Capture the cell that displays the provided text and extract its [X, Y] central coordinate. 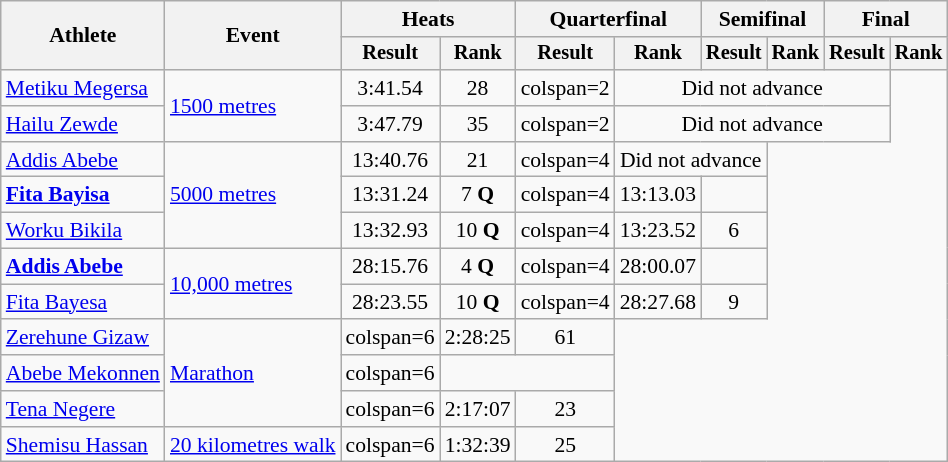
1500 metres [253, 106]
13:23.52 [658, 231]
Fita Bayisa [83, 195]
Final [886, 19]
5000 metres [253, 196]
9 [734, 302]
28:23.55 [390, 302]
2:28:25 [478, 338]
13:13.03 [658, 195]
Abebe Mekonnen [83, 373]
13:32.93 [390, 231]
21 [478, 160]
Fita Bayesa [83, 302]
3:47.79 [390, 124]
28 [478, 88]
Heats [428, 19]
61 [566, 338]
7 Q [478, 195]
13:40.76 [390, 160]
28:27.68 [658, 302]
4 Q [478, 267]
35 [478, 124]
Event [253, 36]
Marathon [253, 374]
23 [566, 409]
Semifinal [762, 19]
28:15.76 [390, 267]
Tena Negere [83, 409]
6 [734, 231]
Zerehune Gizaw [83, 338]
Metiku Megersa [83, 88]
2:17:07 [478, 409]
Hailu Zewde [83, 124]
3:41.54 [390, 88]
Quarterfinal [608, 19]
10,000 metres [253, 284]
28:00.07 [658, 267]
Athlete [83, 36]
Worku Bikila [83, 231]
13:31.24 [390, 195]
